Locate the cell with the specified text and output its [x, y] center coordinate. 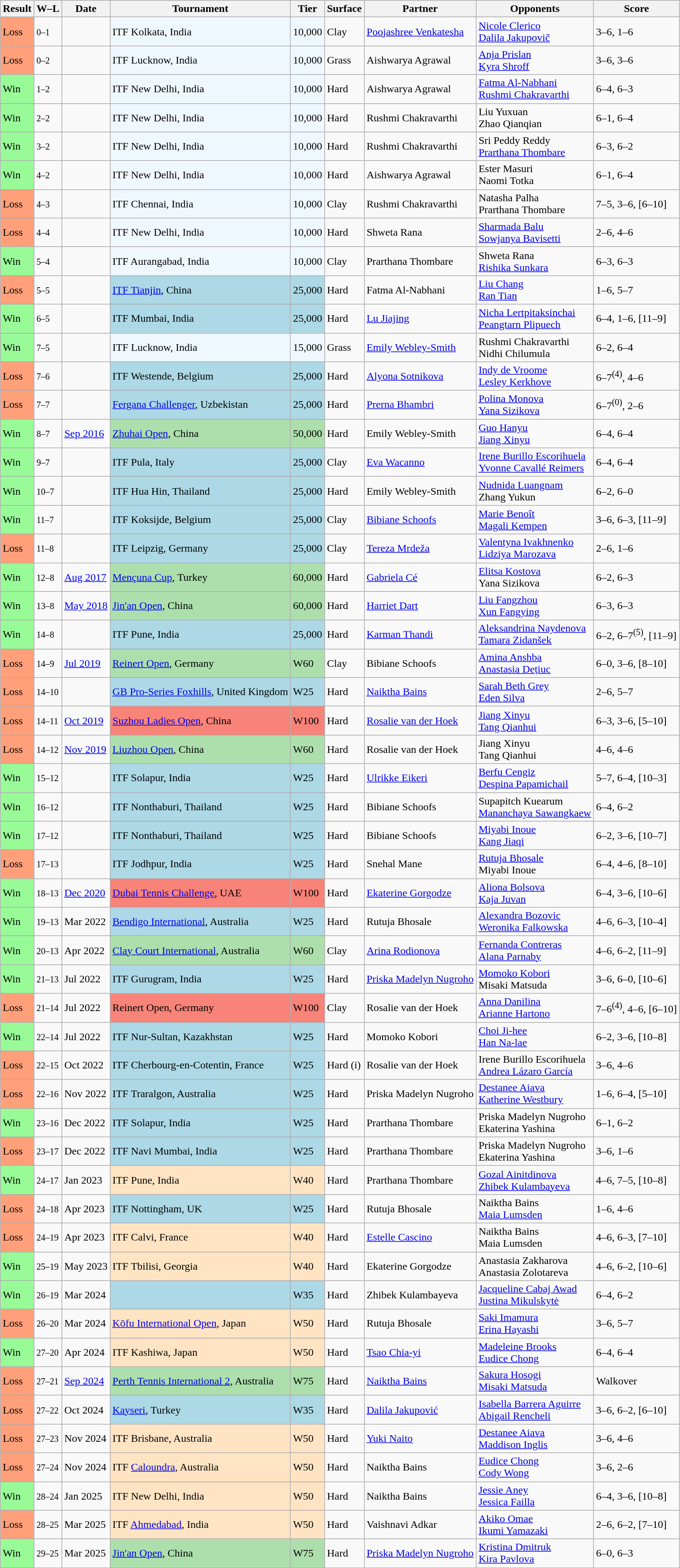
ITF Aurangabad, India [200, 261]
Momoko Kobori Misaki Matsuda [535, 979]
Sakura Hosogi Misaki Matsuda [535, 1381]
Jan 2023 [86, 1180]
Anja Prislan Kyra Shroff [535, 60]
Jessie Aney Jessica Failla [535, 1496]
25–19 [48, 1266]
Zhuhai Open, China [200, 433]
3–6, 5–7 [636, 1324]
Sep 2016 [86, 433]
24–18 [48, 1208]
6–2, 3–6, [10–8] [636, 1036]
Kōfu International Open, Japan [200, 1324]
27–24 [48, 1467]
Natasha Palha Prarthana Thombare [535, 204]
7–7 [48, 405]
Vaishnavi Adkar [420, 1524]
4–6, 6–2, [10–6] [636, 1266]
2–6, 1–6 [636, 548]
3–2 [48, 147]
ITF Mumbai, India [200, 319]
14–12 [48, 749]
Snehal Mane [420, 864]
6–2, 6–4 [636, 347]
27–20 [48, 1352]
4–3 [48, 204]
4–4 [48, 232]
Mar 2022 [86, 921]
Fatma Al-Nabhani Rushmi Chakravarthi [535, 89]
2–6, 4–6 [636, 232]
7–5 [48, 347]
Dubai Tennis Challenge, UAE [200, 893]
Result [17, 9]
ITF Ahmedabad, India [200, 1524]
Poojashree Venkatesha [420, 32]
Eva Wacanno [420, 463]
1–6, 6–4, [5–10] [636, 1094]
6–7(0), 2–6 [636, 405]
24–19 [48, 1237]
Arina Rodionova [420, 951]
Jacqueline Cabaj Awad Justina Mikulskytė [535, 1295]
Sri Peddy Reddy Prarthana Thombare [535, 147]
Alyona Sotnikova [420, 376]
Nov 2022 [86, 1094]
24–17 [48, 1180]
Alexandra Bozovic Weronika Falkowska [535, 921]
7–5, 3–6, [6–10] [636, 204]
17–12 [48, 836]
Sharmada Balu Sowjanya Bavisetti [535, 232]
Surface [344, 9]
4–6, 7–5, [10–8] [636, 1180]
4–6, 6–2, [11–9] [636, 951]
Aleksandrina Naydenova Tamara Zidanšek [535, 635]
Gozal Ainitdinova Zhibek Kulambayeva [535, 1180]
6–4, 4–6, [8–10] [636, 864]
ITF Caloundra, Australia [200, 1467]
ITF Kashiwa, Japan [200, 1352]
Elitsa Kostova Yana Sizikova [535, 577]
Destanee Aiava Maddison Inglis [535, 1439]
14–10 [48, 692]
Polina Monova Yana Sizikova [535, 405]
Score [636, 9]
10–7 [48, 491]
Choi Ji-hee Han Na-lae [535, 1036]
Indy de Vroome Lesley Kerkhove [535, 376]
Tereza Mrdeža [420, 548]
Liuzhou Open, China [200, 749]
Mençuna Cup, Turkey [200, 577]
Tournament [200, 9]
ITF Traralgon, Australia [200, 1094]
Ester Masuri Naomi Totka [535, 175]
17–13 [48, 864]
22–15 [48, 1065]
5–5 [48, 290]
3–6, 6–3, [11–9] [636, 520]
ITF Pula, Italy [200, 463]
ITF Westende, Belgium [200, 376]
ITF Tianjin, China [200, 290]
Apr 2022 [86, 951]
6–2, 6–0 [636, 491]
W–L [48, 9]
6–3, 6–2 [636, 147]
May 2018 [86, 605]
9–7 [48, 463]
ITF Hua Hin, Thailand [200, 491]
Yuki Naito [420, 1439]
Kristina Dmitruk Kira Pavlova [535, 1553]
6–3, 3–6, [5–10] [636, 720]
Opponents [535, 9]
Nicha Lertpitaksinchai Peangtarn Plipuech [535, 319]
Liu Chang Ran Tian [535, 290]
6–4, 1–6, [11–9] [636, 319]
Harriet Dart [420, 605]
27–23 [48, 1439]
Oct 2024 [86, 1410]
ITF Brisbane, Australia [200, 1439]
Saki Imamura Erina Hayashi [535, 1324]
15,000 [307, 347]
50,000 [307, 433]
Nov 2019 [86, 749]
ITF Gurugram, India [200, 979]
11–7 [48, 520]
28–24 [48, 1496]
6–0, 6–3 [636, 1553]
1–6, 5–7 [636, 290]
Dec 2020 [86, 893]
19–13 [48, 921]
Gabriela Cé [420, 577]
1–6, 4–6 [636, 1208]
ITF Leipzig, Germany [200, 548]
Partner [420, 9]
Oct 2022 [86, 1065]
12–8 [48, 577]
23–17 [48, 1151]
6–4, 3–6, [10–6] [636, 893]
3–6, 2–6 [636, 1467]
6–5 [48, 319]
4–6, 4–6 [636, 749]
27–22 [48, 1410]
Supapitch Kuearum Mananchaya Sawangkaew [535, 807]
Isabella Barrera Aguirre Abigail Rencheli [535, 1410]
Oct 2019 [86, 720]
GB Pro-Series Foxhills, United Kingdom [200, 692]
3–6, 6–0, [10–6] [636, 979]
ITF Cherbourg-en-Cotentin, France [200, 1065]
14–8 [48, 635]
Liu Yuxuan Zhao Qianqian [535, 117]
4–6, 6–3, [10–4] [636, 921]
Rushmi Chakravarthi Nidhi Chilumula [535, 347]
Ulrikke Eikeri [420, 778]
Fergana Challenger, Uzbekistan [200, 405]
18–13 [48, 893]
22–16 [48, 1094]
Momoko Kobori [420, 1036]
Rutuja Bhosale Miyabi Inoue [535, 864]
Apr 2024 [86, 1352]
6–4, 3–6, [10–8] [636, 1496]
Hard (i) [344, 1065]
Guo Hanyu Jiang Xinyu [535, 433]
Zhibek Kulambayeva [420, 1295]
6–7(4), 4–6 [636, 376]
Valentyna Ivakhnenko Lidziya Marozava [535, 548]
0–2 [48, 60]
Destanee Aiava Katherine Westbury [535, 1094]
May 2023 [86, 1266]
4–6, 6–3, [7–10] [636, 1237]
Madeleine Brooks Eudice Chong [535, 1352]
Estelle Cascino [420, 1237]
Akiko Omae Ikumi Yamazaki [535, 1524]
Anastasia Zakharova Anastasia Zolotareva [535, 1266]
Dalila Jakupović [420, 1410]
ITF Navi Mumbai, India [200, 1151]
Eudice Chong Cody Wong [535, 1467]
Anna Danilina Arianne Hartono [535, 1008]
3–6, 3–6 [636, 60]
Date [86, 9]
20–13 [48, 951]
ITF Tbilisi, Georgia [200, 1266]
16–12 [48, 807]
Shweta Rana [420, 232]
Miyabi Inoue Kang Jiaqi [535, 836]
21–13 [48, 979]
4–2 [48, 175]
Clay Court International, Australia [200, 951]
Aliona Bolsova Kaja Juvan [535, 893]
Liu Fangzhou Xun Fangying [535, 605]
11–8 [48, 548]
Kayseri, Turkey [200, 1410]
ITF Calvi, France [200, 1237]
29–25 [48, 1553]
Sarah Beth Grey Eden Silva [535, 692]
Tier [307, 9]
14–11 [48, 720]
Tsao Chia-yi [420, 1352]
Bendigo International, Australia [200, 921]
2–6, 6–2, [7–10] [636, 1524]
Jul 2019 [86, 663]
ITF Koksijde, Belgium [200, 520]
ITF Nottingham, UK [200, 1208]
3–6, 6–2, [6–10] [636, 1410]
26–19 [48, 1295]
28–25 [48, 1524]
Irene Burillo Escorihuela Yvonne Cavallé Reimers [535, 463]
Walkover [636, 1381]
Nicole Clerico Dalila Jakupovič [535, 32]
8–7 [48, 433]
Berfu Cengiz Despina Papamichail [535, 778]
2–2 [48, 117]
6–2, 3–6, [10–7] [636, 836]
14–9 [48, 663]
2–6, 5–7 [636, 692]
ITF Jodhpur, India [200, 864]
Fatma Al-Nabhani [420, 290]
Shweta Rana Rishika Sunkara [535, 261]
Perth Tennis International 2, Australia [200, 1381]
6–4, 6–3 [636, 89]
Amina Anshba Anastasia Dețiuc [535, 663]
6–2, 6–7(5), [11–9] [636, 635]
5–4 [48, 261]
Fernanda Contreras Alana Parnaby [535, 951]
1–2 [48, 89]
0–1 [48, 32]
7–6 [48, 376]
27–21 [48, 1381]
Nudnida Luangnam Zhang Yukun [535, 491]
Marie Benoît Magali Kempen [535, 520]
6–0, 3–6, [8–10] [636, 663]
Aug 2017 [86, 577]
13–8 [48, 605]
ITF Kolkata, India [200, 32]
Jan 2025 [86, 1496]
26–20 [48, 1324]
Prerna Bhambri [420, 405]
ITF Nur-Sultan, Kazakhstan [200, 1036]
Suzhou Ladies Open, China [200, 720]
Karman Thandi [420, 635]
ITF Chennai, India [200, 204]
Irene Burillo Escorihuela Andrea Lázaro García [535, 1065]
15–12 [48, 778]
6–2, 6–3 [636, 577]
5–7, 6–4, [10–3] [636, 778]
Lu Jiajing [420, 319]
Sep 2024 [86, 1381]
7–6(4), 4–6, [6–10] [636, 1008]
21–14 [48, 1008]
6–1, 6–2 [636, 1123]
22–14 [48, 1036]
23–16 [48, 1123]
